Pinpoint the cell where the given text exists, returning its (X, Y) midpoint coordinate. 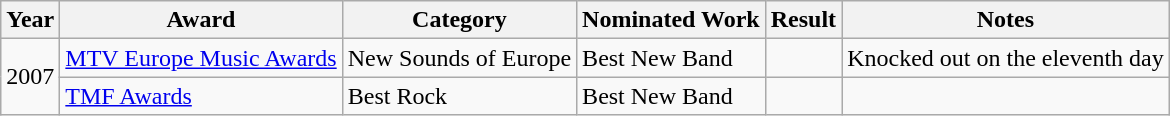
Nominated Work (672, 20)
Notes (1006, 20)
MTV Europe Music Awards (201, 58)
Category (459, 20)
Year (30, 20)
New Sounds of Europe (459, 58)
Award (201, 20)
Knocked out on the eleventh day (1006, 58)
Result (803, 20)
TMF Awards (201, 96)
2007 (30, 77)
Best Rock (459, 96)
